Capture the cell that displays the provided text and extract its (x, y) central coordinate. 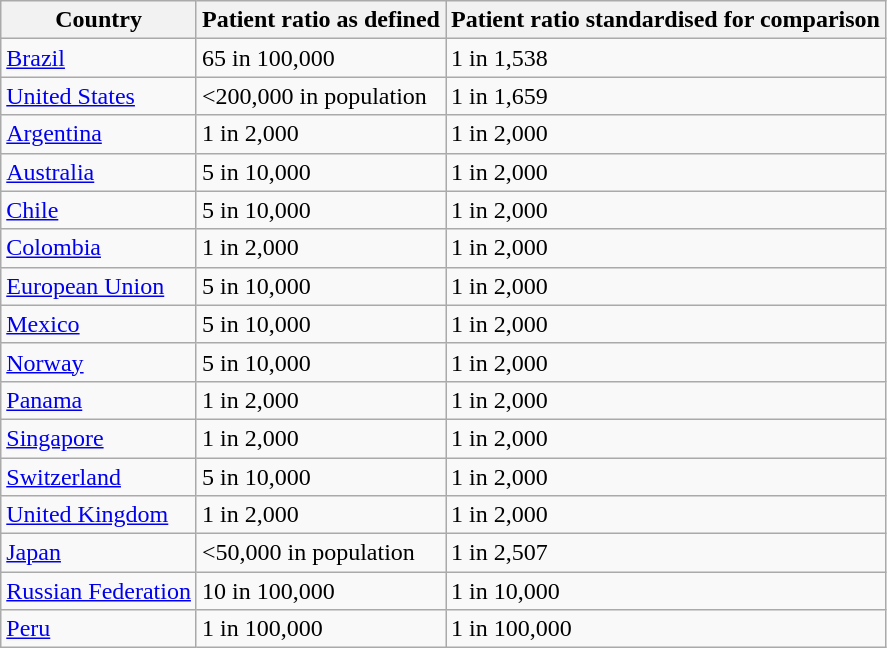
Argentina (99, 134)
Peru (99, 629)
1 in 10,000 (666, 591)
65 in 100,000 (320, 58)
10 in 100,000 (320, 591)
Panama (99, 400)
<200,000 in population (320, 96)
United Kingdom (99, 515)
Patient ratio standardised for comparison (666, 20)
Mexico (99, 324)
Chile (99, 210)
Australia (99, 172)
Russian Federation (99, 591)
Colombia (99, 248)
Japan (99, 553)
Patient ratio as defined (320, 20)
Norway (99, 362)
Brazil (99, 58)
<50,000 in population (320, 553)
Country (99, 20)
Switzerland (99, 477)
1 in 1,659 (666, 96)
United States (99, 96)
European Union (99, 286)
Singapore (99, 438)
1 in 1,538 (666, 58)
1 in 2,507 (666, 553)
